Find where the given text appears and provide that cell's center as (x, y) coordinate. 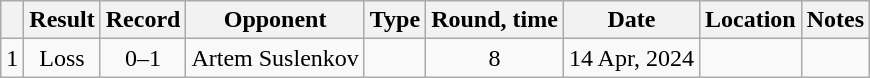
Result (62, 20)
Loss (62, 58)
Opponent (275, 20)
8 (495, 58)
1 (12, 58)
Date (631, 20)
Artem Suslenkov (275, 58)
Location (750, 20)
14 Apr, 2024 (631, 58)
Record (143, 20)
Type (394, 20)
0–1 (143, 58)
Notes (835, 20)
Round, time (495, 20)
